Extract the [X, Y] coordinate from the center of the cell holding the provided text.  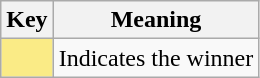
Key [27, 20]
Meaning [156, 20]
Indicates the winner [156, 58]
